Identify which cell holds the provided text, then report its (X, Y) central coordinate. 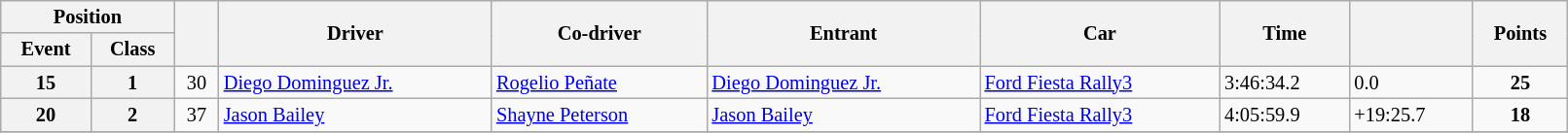
Event (47, 50)
20 (47, 115)
1 (132, 83)
37 (197, 115)
15 (47, 83)
Co-driver (600, 33)
Driver (355, 33)
4:05:59.9 (1285, 115)
Class (132, 50)
3:46:34.2 (1285, 83)
Points (1520, 33)
Position (88, 17)
18 (1520, 115)
0.0 (1411, 83)
25 (1520, 83)
Time (1285, 33)
Entrant (843, 33)
Rogelio Peñate (600, 83)
+19:25.7 (1411, 115)
Shayne Peterson (600, 115)
Car (1100, 33)
30 (197, 83)
2 (132, 115)
